Return the [X, Y] coordinate for the center point of the cell that contains the specified text.  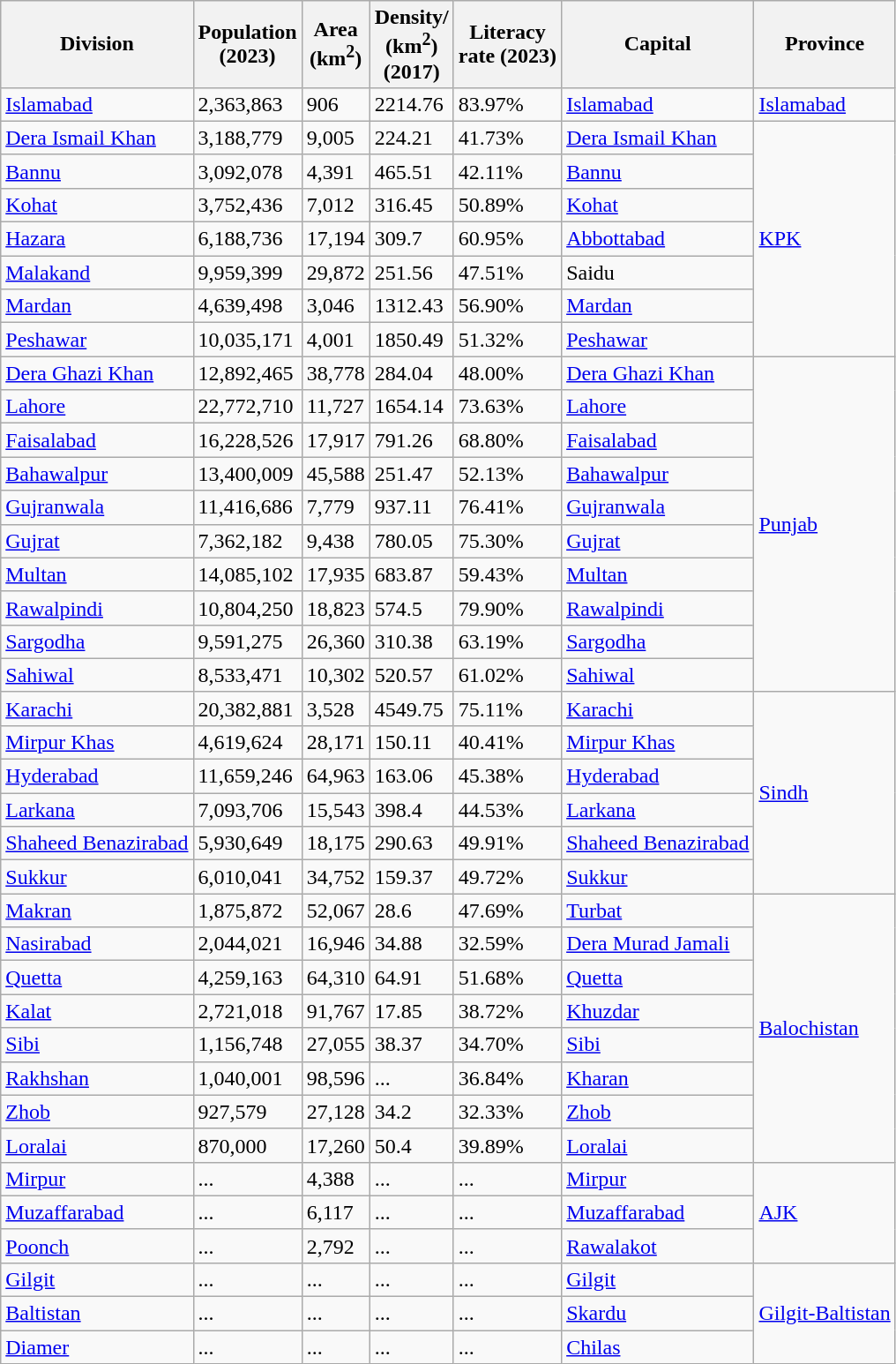
51.68% [507, 978]
75.11% [507, 708]
Skardu [658, 1314]
224.21 [411, 138]
27,128 [335, 1112]
251.56 [411, 273]
Malakand [97, 273]
18,823 [335, 608]
34.70% [507, 1045]
32.33% [507, 1112]
6,188,736 [247, 239]
465.51 [411, 171]
42.11% [507, 171]
2214.76 [411, 104]
36.84% [507, 1078]
Balochistan [825, 1028]
75.30% [507, 541]
16,946 [335, 944]
27,055 [335, 1045]
83.97% [507, 104]
10,302 [335, 675]
29,872 [335, 273]
6,010,041 [247, 877]
28.6 [411, 911]
9,959,399 [247, 273]
Makran [97, 911]
7,093,706 [247, 810]
41.73% [507, 138]
163.06 [411, 776]
10,804,250 [247, 608]
26,360 [335, 641]
11,416,686 [247, 507]
Hazara [97, 239]
Saidu [658, 273]
79.90% [507, 608]
4,639,498 [247, 306]
3,528 [335, 708]
60.95% [507, 239]
150.11 [411, 742]
48.00% [507, 373]
45.38% [507, 776]
Khuzdar [658, 1011]
28,171 [335, 742]
47.51% [507, 273]
Abbottabad [658, 239]
3,092,078 [247, 171]
17,194 [335, 239]
64,310 [335, 978]
520.57 [411, 675]
17,917 [335, 440]
17,260 [335, 1145]
16,228,526 [247, 440]
11,727 [335, 407]
17,935 [335, 574]
91,767 [335, 1011]
310.38 [411, 641]
52,067 [335, 911]
50.4 [411, 1145]
8,533,471 [247, 675]
34,752 [335, 877]
98,596 [335, 1078]
Rawalakot [658, 1246]
6,117 [335, 1212]
1312.43 [411, 306]
3,046 [335, 306]
38,778 [335, 373]
17.85 [411, 1011]
40.41% [507, 742]
38.37 [411, 1045]
251.47 [411, 474]
4,001 [335, 340]
3,188,779 [247, 138]
4,619,624 [247, 742]
290.63 [411, 843]
1,156,748 [247, 1045]
2,044,021 [247, 944]
KPK [825, 238]
Gilgit-Baltistan [825, 1313]
47.69% [507, 911]
Punjab [825, 524]
32.59% [507, 944]
791.26 [411, 440]
398.4 [411, 810]
Rakhshan [97, 1078]
45,588 [335, 474]
9,438 [335, 541]
50.89% [507, 205]
9,005 [335, 138]
14,085,102 [247, 574]
Area(km2) [335, 44]
56.90% [507, 306]
15,543 [335, 810]
Baltistan [97, 1314]
1654.14 [411, 407]
Turbat [658, 911]
49.91% [507, 843]
18,175 [335, 843]
7,362,182 [247, 541]
AJK [825, 1212]
9,591,275 [247, 641]
1850.49 [411, 340]
44.53% [507, 810]
2,363,863 [247, 104]
10,035,171 [247, 340]
Nasirabad [97, 944]
4549.75 [411, 708]
3,752,436 [247, 205]
906 [335, 104]
13,400,009 [247, 474]
52.13% [507, 474]
Density/(km2)(2017) [411, 44]
49.72% [507, 877]
Population(2023) [247, 44]
20,382,881 [247, 708]
683.87 [411, 574]
316.45 [411, 205]
12,892,465 [247, 373]
574.5 [411, 608]
63.19% [507, 641]
7,779 [335, 507]
64,963 [335, 776]
Dera Murad Jamali [658, 944]
Capital [658, 44]
Kharan [658, 1078]
Diamer [97, 1347]
2,792 [335, 1246]
34.2 [411, 1112]
38.72% [507, 1011]
1,875,872 [247, 911]
Chilas [658, 1347]
59.43% [507, 574]
Sindh [825, 792]
4,388 [335, 1179]
Poonch [97, 1246]
Province [825, 44]
4,259,163 [247, 978]
76.41% [507, 507]
22,772,710 [247, 407]
7,012 [335, 205]
Literacyrate (2023) [507, 44]
2,721,018 [247, 1011]
1,040,001 [247, 1078]
Kalat [97, 1011]
34.88 [411, 944]
5,930,649 [247, 843]
4,391 [335, 171]
61.02% [507, 675]
870,000 [247, 1145]
284.04 [411, 373]
159.37 [411, 877]
51.32% [507, 340]
937.11 [411, 507]
68.80% [507, 440]
309.7 [411, 239]
927,579 [247, 1112]
780.05 [411, 541]
73.63% [507, 407]
Division [97, 44]
64.91 [411, 978]
11,659,246 [247, 776]
39.89% [507, 1145]
